Determine the [X, Y] coordinate at the center of the cell enclosing the given text.  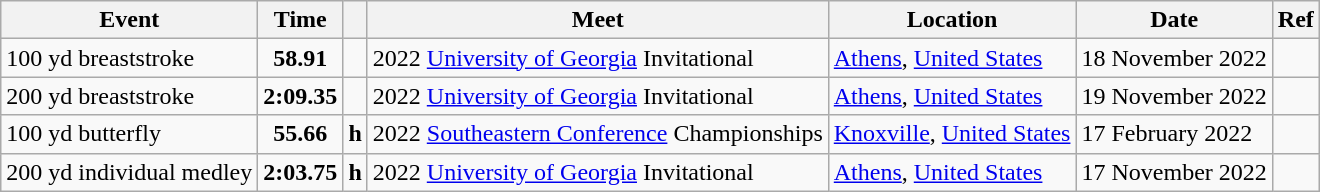
100 yd butterfly [130, 134]
58.91 [300, 58]
2:03.75 [300, 172]
18 November 2022 [1174, 58]
2022 Southeastern Conference Championships [598, 134]
Ref [1296, 20]
55.66 [300, 134]
200 yd breaststroke [130, 96]
17 February 2022 [1174, 134]
2:09.35 [300, 96]
19 November 2022 [1174, 96]
Date [1174, 20]
Location [952, 20]
100 yd breaststroke [130, 58]
Knoxville, United States [952, 134]
17 November 2022 [1174, 172]
200 yd individual medley [130, 172]
Event [130, 20]
Time [300, 20]
Meet [598, 20]
